Provide the [x, y] coordinate of the cell's center where the given text is located.  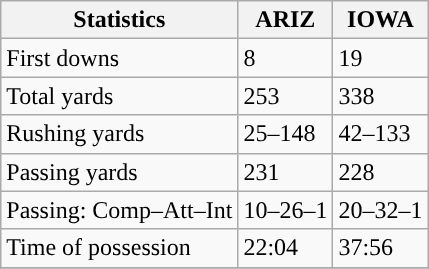
Passing yards [120, 172]
Total yards [120, 96]
231 [286, 172]
338 [380, 96]
25–148 [286, 134]
First downs [120, 58]
19 [380, 58]
253 [286, 96]
22:04 [286, 248]
Statistics [120, 20]
Passing: Comp–Att–Int [120, 210]
IOWA [380, 20]
37:56 [380, 248]
ARIZ [286, 20]
42–133 [380, 134]
20–32–1 [380, 210]
10–26–1 [286, 210]
Time of possession [120, 248]
8 [286, 58]
228 [380, 172]
Rushing yards [120, 134]
